Return the [x, y] coordinate for the center point of the cell that contains the specified text.  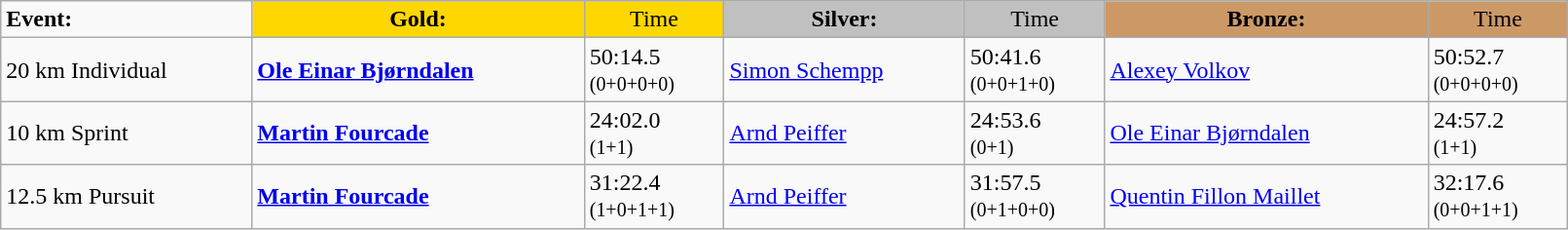
10 km Sprint [127, 133]
Quentin Fillon Maillet [1266, 197]
24:02.0(1+1) [654, 133]
20 km Individual [127, 70]
Simon Schempp [845, 70]
50:14.5(0+0+0+0) [654, 70]
24:53.6(0+1) [1035, 133]
12.5 km Pursuit [127, 197]
Bronze: [1266, 19]
31:57.5(0+1+0+0) [1035, 197]
32:17.6(0+0+1+1) [1498, 197]
Event: [127, 19]
50:41.6(0+0+1+0) [1035, 70]
50:52.7(0+0+0+0) [1498, 70]
24:57.2(1+1) [1498, 133]
Alexey Volkov [1266, 70]
Gold: [419, 19]
Silver: [845, 19]
31:22.4(1+0+1+1) [654, 197]
